From the cell containing the given text, extract its center point as (x, y) coordinate. 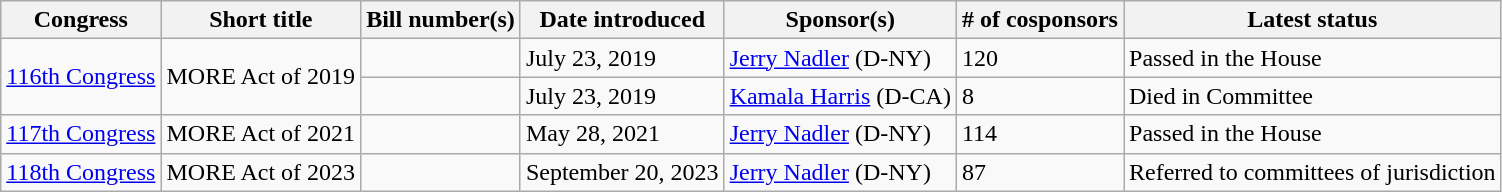
120 (1040, 58)
MORE Act of 2021 (261, 134)
114 (1040, 134)
MORE Act of 2023 (261, 172)
116th Congress (81, 77)
MORE Act of 2019 (261, 77)
# of cosponsors (1040, 20)
May 28, 2021 (622, 134)
Congress (81, 20)
8 (1040, 96)
September 20, 2023 (622, 172)
Referred to committees of jurisdiction (1313, 172)
Latest status (1313, 20)
Sponsor(s) (840, 20)
Date introduced (622, 20)
Kamala Harris (D-CA) (840, 96)
Short title (261, 20)
118th Congress (81, 172)
117th Congress (81, 134)
87 (1040, 172)
Died in Committee (1313, 96)
Bill number(s) (441, 20)
